Pinpoint the cell where the given text exists, returning its [x, y] midpoint coordinate. 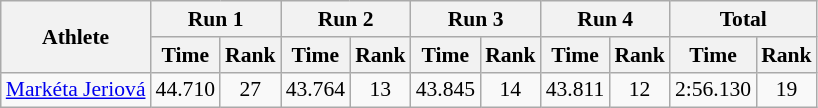
Run 4 [606, 19]
43.845 [446, 90]
14 [510, 90]
Run 3 [476, 19]
13 [380, 90]
43.764 [316, 90]
Markéta Jeriová [76, 90]
Run 2 [346, 19]
Athlete [76, 36]
44.710 [186, 90]
12 [640, 90]
19 [786, 90]
27 [250, 90]
2:56.130 [713, 90]
Total [744, 19]
43.811 [576, 90]
Run 1 [216, 19]
